Return the (x, y) coordinate for the center point of the cell that contains the specified text.  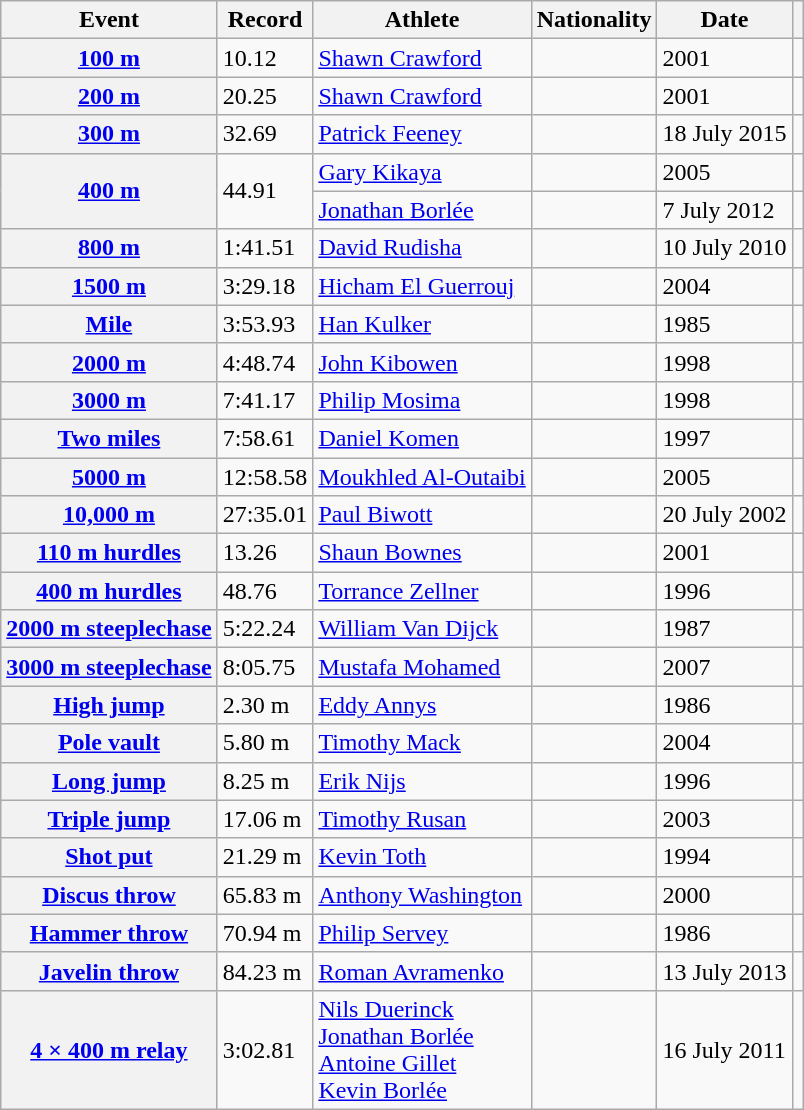
Shot put (109, 857)
Kevin Toth (422, 857)
2007 (724, 667)
1500 m (109, 286)
300 m (109, 134)
Eddy Annys (422, 705)
2003 (724, 819)
Philip Mosima (422, 400)
Triple jump (109, 819)
20.25 (265, 96)
5000 m (109, 477)
Date (724, 20)
Han Kulker (422, 324)
8.25 m (265, 781)
William Van Dijck (422, 629)
Torrance Zellner (422, 591)
High jump (109, 705)
Daniel Komen (422, 438)
84.23 m (265, 971)
21.29 m (265, 857)
5:22.24 (265, 629)
2.30 m (265, 705)
4 × 400 m relay (109, 1050)
Record (265, 20)
Long jump (109, 781)
3:53.93 (265, 324)
Hicham El Guerrouj (422, 286)
1:41.51 (265, 248)
Event (109, 20)
400 m (109, 191)
Discus throw (109, 895)
Nils DuerinckJonathan BorléeAntoine GilletKevin Borlée (422, 1050)
100 m (109, 58)
12:58.58 (265, 477)
Roman Avramenko (422, 971)
John Kibowen (422, 362)
Timothy Rusan (422, 819)
Anthony Washington (422, 895)
13 July 2013 (724, 971)
3000 m (109, 400)
Paul Biwott (422, 515)
44.91 (265, 191)
1987 (724, 629)
400 m hurdles (109, 591)
Gary Kikaya (422, 172)
Hammer throw (109, 933)
1985 (724, 324)
3:29.18 (265, 286)
Nationality (594, 20)
48.76 (265, 591)
Timothy Mack (422, 743)
20 July 2002 (724, 515)
David Rudisha (422, 248)
2000 m steeplechase (109, 629)
Javelin throw (109, 971)
Two miles (109, 438)
2000 (724, 895)
7 July 2012 (724, 210)
8:05.75 (265, 667)
10 July 2010 (724, 248)
110 m hurdles (109, 553)
Shaun Bownes (422, 553)
Mustafa Mohamed (422, 667)
70.94 m (265, 933)
Pole vault (109, 743)
800 m (109, 248)
5.80 m (265, 743)
17.06 m (265, 819)
Patrick Feeney (422, 134)
Moukhled Al-Outaibi (422, 477)
13.26 (265, 553)
Athlete (422, 20)
1994 (724, 857)
200 m (109, 96)
Mile (109, 324)
10.12 (265, 58)
Erik Nijs (422, 781)
18 July 2015 (724, 134)
7:41.17 (265, 400)
2000 m (109, 362)
3000 m steeplechase (109, 667)
27:35.01 (265, 515)
Jonathan Borlée (422, 210)
32.69 (265, 134)
10,000 m (109, 515)
3:02.81 (265, 1050)
Philip Servey (422, 933)
4:48.74 (265, 362)
7:58.61 (265, 438)
65.83 m (265, 895)
1997 (724, 438)
16 July 2011 (724, 1050)
